Detect which cell encompasses the target text, then output its [x, y] center coordinate. 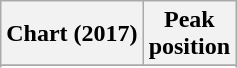
Chart (2017) [72, 34]
Peakposition [189, 34]
